Scan for the cell matching the given text and deliver its (X, Y) coordinate at center. 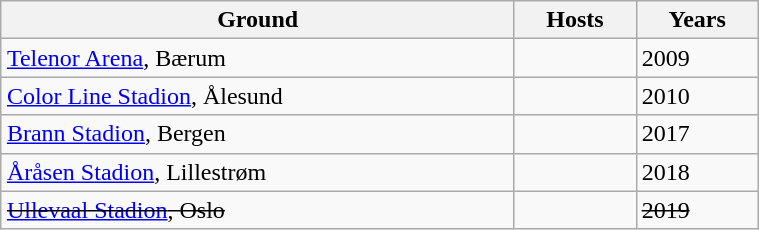
2010 (697, 96)
Åråsen Stadion, Lillestrøm (258, 172)
Color Line Stadion, Ålesund (258, 96)
Ground (258, 20)
Years (697, 20)
Hosts (575, 20)
2019 (697, 210)
Ullevaal Stadion, Oslo (258, 210)
Brann Stadion, Bergen (258, 134)
Telenor Arena, Bærum (258, 58)
2009 (697, 58)
2017 (697, 134)
2018 (697, 172)
